Provide the (x, y) coordinate of the cell's center where the given text is located.  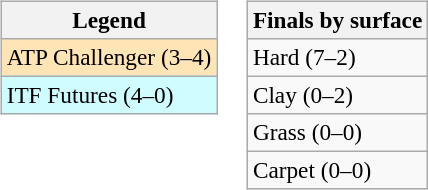
ATP Challenger (3–4) (108, 57)
ITF Futures (4–0) (108, 95)
Legend (108, 20)
Clay (0–2) (337, 95)
Carpet (0–0) (337, 171)
Finals by surface (337, 20)
Grass (0–0) (337, 133)
Hard (7–2) (337, 57)
